Capture the cell that displays the provided text and extract its (X, Y) central coordinate. 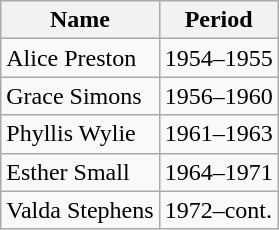
Alice Preston (80, 58)
1961–1963 (218, 134)
Grace Simons (80, 96)
Name (80, 20)
Valda Stephens (80, 210)
Esther Small (80, 172)
Phyllis Wylie (80, 134)
1954–1955 (218, 58)
1964–1971 (218, 172)
Period (218, 20)
1972–cont. (218, 210)
1956–1960 (218, 96)
